Output the [x, y] coordinate of the center of the cell containing the given text.  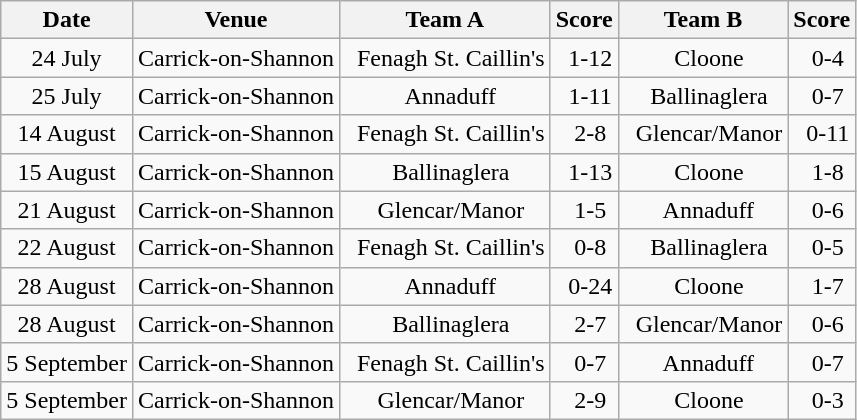
2-8 [584, 134]
0-11 [822, 134]
Team A [444, 20]
1-13 [584, 172]
25 July [67, 96]
22 August [67, 248]
0-8 [584, 248]
2-7 [584, 324]
Date [67, 20]
1-5 [584, 210]
0-3 [822, 400]
21 August [67, 210]
1-11 [584, 96]
24 July [67, 58]
0-5 [822, 248]
2-9 [584, 400]
14 August [67, 134]
0-4 [822, 58]
1-12 [584, 58]
15 August [67, 172]
Venue [236, 20]
0-24 [584, 286]
1-7 [822, 286]
Team B [703, 20]
1-8 [822, 172]
